From the cell containing the given text, extract its center point as [x, y] coordinate. 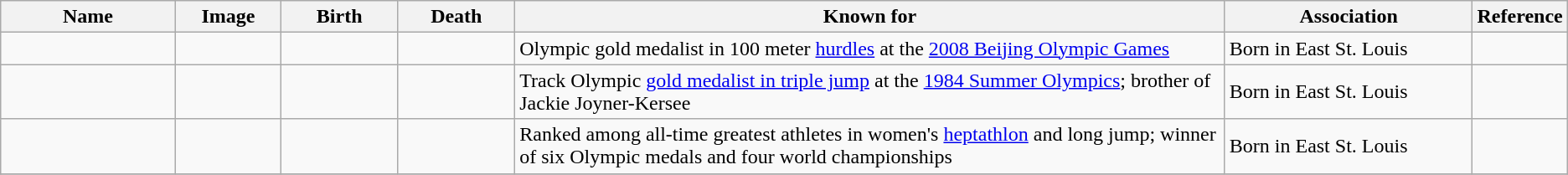
Track Olympic gold medalist in triple jump at the 1984 Summer Olympics; brother of Jackie Joyner-Kersee [870, 92]
Birth [340, 17]
Image [228, 17]
Ranked among all-time greatest athletes in women's heptathlon and long jump; winner of six Olympic medals and four world championships [870, 146]
Olympic gold medalist in 100 meter hurdles at the 2008 Beijing Olympic Games [870, 49]
Reference [1519, 17]
Known for [870, 17]
Death [456, 17]
Name [88, 17]
Association [1349, 17]
